Find where the given text appears and provide that cell's center as [x, y] coordinate. 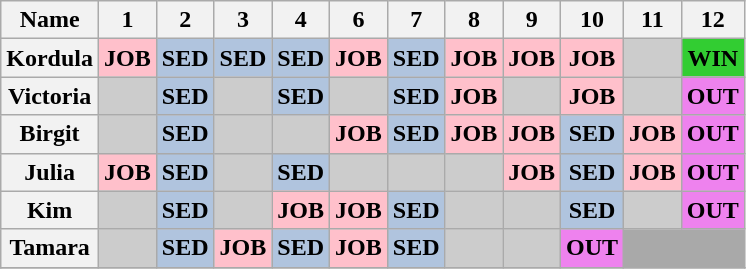
6 [359, 20]
3 [243, 20]
7 [416, 20]
11 [653, 20]
WIN [712, 58]
1 [128, 20]
4 [301, 20]
Victoria [50, 96]
Tamara [50, 248]
9 [532, 20]
Birgit [50, 134]
Kim [50, 210]
10 [592, 20]
12 [712, 20]
Name [50, 20]
8 [474, 20]
Julia [50, 172]
Kordula [50, 58]
2 [185, 20]
